Output the (X, Y) coordinate of the center of the cell containing the given text.  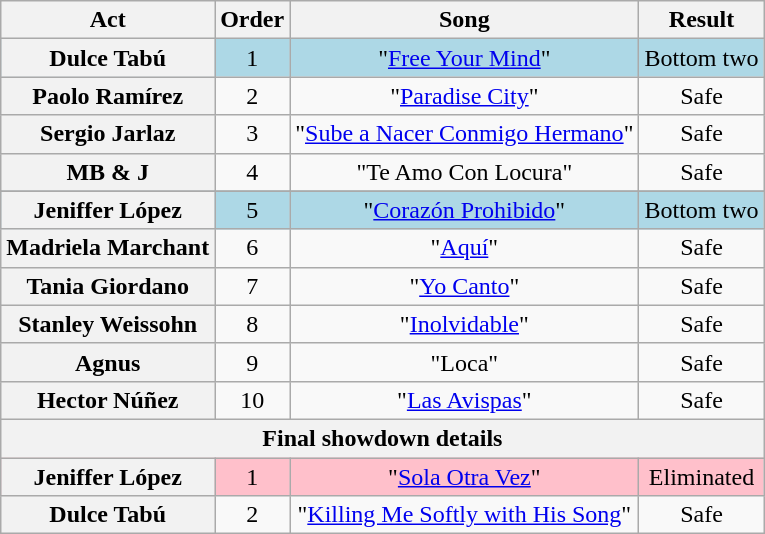
"Las Avispas" (464, 400)
Hector Núñez (108, 400)
Tania Giordano (108, 286)
"Te Amo Con Locura" (464, 172)
MB & J (108, 172)
Paolo Ramírez (108, 96)
9 (252, 362)
Result (702, 20)
Song (464, 20)
"Paradise City" (464, 96)
Stanley Weissohn (108, 324)
Agnus (108, 362)
"Corazón Prohibido" (464, 210)
Act (108, 20)
"Yo Canto" (464, 286)
Eliminated (702, 477)
"Free Your Mind" (464, 58)
10 (252, 400)
Order (252, 20)
"Sola Otra Vez" (464, 477)
"Sube a Nacer Conmigo Hermano" (464, 134)
5 (252, 210)
"Aquí" (464, 248)
"Inolvidable" (464, 324)
Madriela Marchant (108, 248)
7 (252, 286)
8 (252, 324)
"Killing Me Softly with His Song" (464, 515)
Sergio Jarlaz (108, 134)
6 (252, 248)
3 (252, 134)
"Loca" (464, 362)
4 (252, 172)
Final showdown details (382, 438)
